Find where the given text appears and provide that cell's center as [x, y] coordinate. 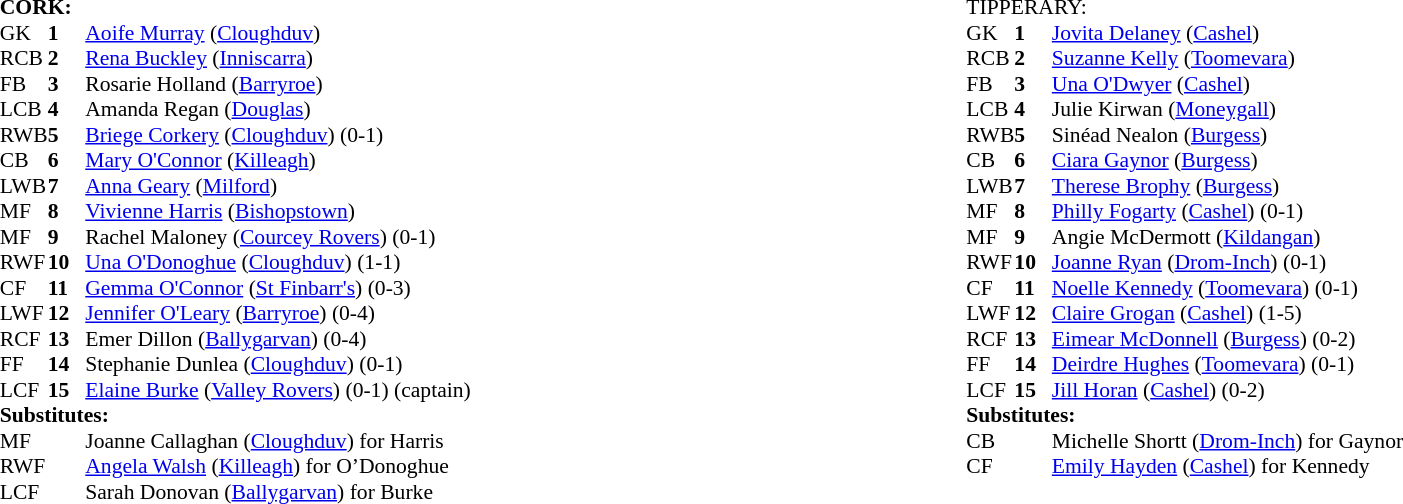
Julie Kirwan (Moneygall) [1228, 109]
Emer Dillon (Ballygarvan) (0-4) [278, 339]
Sinéad Nealon (Burgess) [1228, 135]
Ciara Gaynor (Burgess) [1228, 161]
Rachel Maloney (Courcey Rovers) (0-1) [278, 237]
Gemma O'Connor (St Finbarr's) (0-3) [278, 288]
Una O'Donoghue (Cloughduv) (1-1) [278, 263]
Aoife Murray (Cloughduv) [278, 33]
Claire Grogan (Cashel) (1-5) [1228, 313]
Therese Brophy (Burgess) [1228, 186]
Eimear McDonnell (Burgess) (0-2) [1228, 339]
Michelle Shortt (Drom-Inch) for Gaynor [1228, 441]
Joanne Callaghan (Cloughduv) for Harris [278, 441]
Noelle Kennedy (Toomevara) (0-1) [1228, 288]
Emily Hayden (Cashel) for Kennedy [1228, 467]
Stephanie Dunlea (Cloughduv) (0-1) [278, 365]
Una O'Dwyer (Cashel) [1228, 84]
Deirdre Hughes (Toomevara) (0-1) [1228, 365]
Rena Buckley (Inniscarra) [278, 59]
Angie McDermott (Kildangan) [1228, 237]
Joanne Ryan (Drom-Inch) (0-1) [1228, 263]
Briege Corkery (Cloughduv) (0-1) [278, 135]
Elaine Burke (Valley Rovers) (0-1) (captain) [278, 390]
Mary O'Connor (Killeagh) [278, 161]
Jovita Delaney (Cashel) [1228, 33]
Anna Geary (Milford) [278, 186]
Vivienne Harris (Bishopstown) [278, 211]
Jill Horan (Cashel) (0-2) [1228, 390]
Rosarie Holland (Barryroe) [278, 84]
Philly Fogarty (Cashel) (0-1) [1228, 211]
Jennifer O'Leary (Barryroe) (0-4) [278, 313]
Suzanne Kelly (Toomevara) [1228, 59]
Angela Walsh (Killeagh) for O’Donoghue [278, 467]
Amanda Regan (Douglas) [278, 109]
